Identify which cell holds the provided text, then report its [x, y] central coordinate. 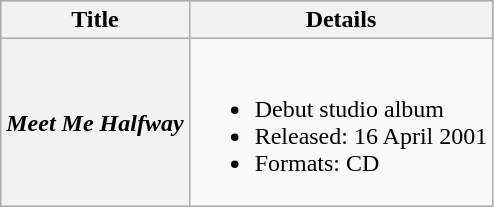
Details [341, 20]
Meet Me Halfway [95, 122]
Title [95, 20]
Debut studio albumReleased: 16 April 2001Formats: CD [341, 122]
